Scan for the cell matching the given text and deliver its [x, y] coordinate at center. 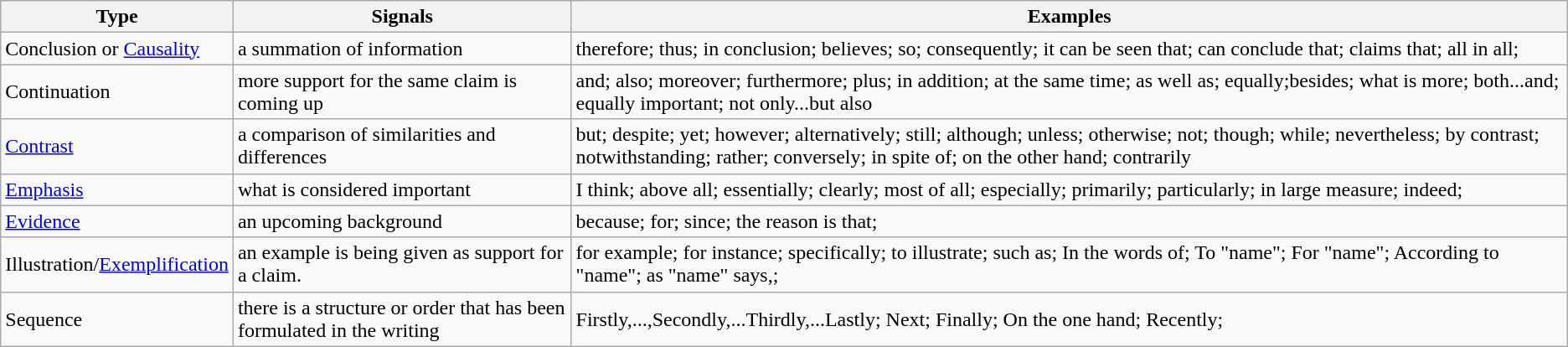
I think; above all; essentially; clearly; most of all; especially; primarily; particularly; in large measure; indeed; [1069, 189]
what is considered important [402, 189]
therefore; thus; in conclusion; believes; so; consequently; it can be seen that; can conclude that; claims that; all in all; [1069, 49]
Firstly,...,Secondly,...Thirdly,...Lastly; Next; Finally; On the one hand; Recently; [1069, 319]
an upcoming background [402, 221]
Emphasis [117, 189]
Conclusion or Causality [117, 49]
because; for; since; the reason is that; [1069, 221]
Signals [402, 17]
Illustration/Exemplification [117, 265]
more support for the same claim is coming up [402, 92]
Sequence [117, 319]
there is a structure or order that has been formulated in the writing [402, 319]
Examples [1069, 17]
a comparison of similarities and differences [402, 146]
an example is being given as support for a claim. [402, 265]
Type [117, 17]
a summation of information [402, 49]
Contrast [117, 146]
Evidence [117, 221]
for example; for instance; specifically; to illustrate; such as; In the words of; To "name"; For "name"; According to "name"; as "name" says,; [1069, 265]
Continuation [117, 92]
